Extract the [X, Y] coordinate from the center of the cell holding the provided text.  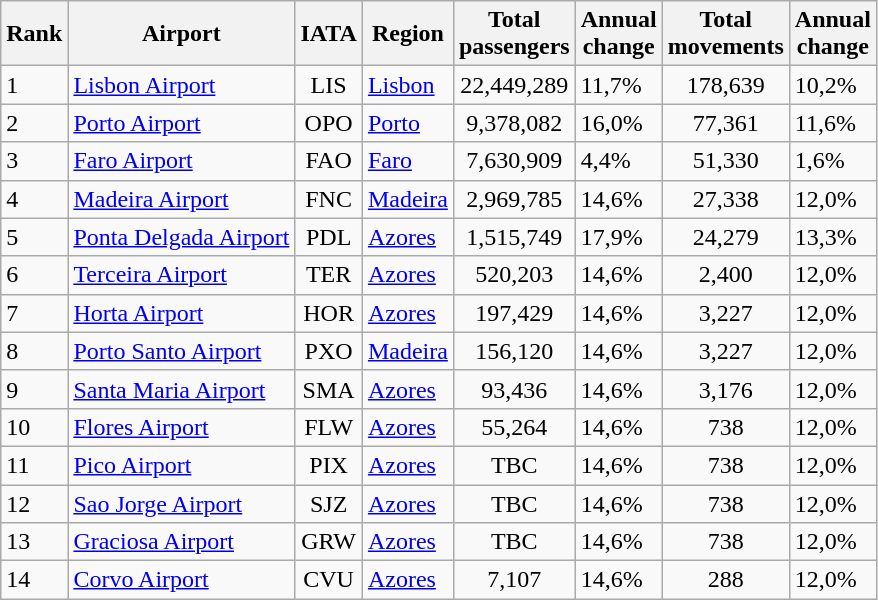
Airport [182, 34]
2 [34, 123]
16,0% [618, 123]
24,279 [726, 237]
Totalmovements [726, 34]
27,338 [726, 199]
11,6% [832, 123]
7,630,909 [514, 161]
22,449,289 [514, 85]
93,436 [514, 389]
Totalpassengers [514, 34]
1,6% [832, 161]
10 [34, 427]
3,176 [726, 389]
CVU [329, 580]
Porto Santo Airport [182, 351]
17,9% [618, 237]
77,361 [726, 123]
Flores Airport [182, 427]
Region [408, 34]
Corvo Airport [182, 580]
51,330 [726, 161]
9 [34, 389]
Graciosa Airport [182, 542]
8 [34, 351]
IATA [329, 34]
6 [34, 275]
Lisbon [408, 85]
288 [726, 580]
2,400 [726, 275]
4,4% [618, 161]
156,120 [514, 351]
PDL [329, 237]
1,515,749 [514, 237]
14 [34, 580]
FLW [329, 427]
OPO [329, 123]
13,3% [832, 237]
7 [34, 313]
55,264 [514, 427]
2,969,785 [514, 199]
SJZ [329, 503]
10,2% [832, 85]
12 [34, 503]
4 [34, 199]
Sao Jorge Airport [182, 503]
TER [329, 275]
1 [34, 85]
5 [34, 237]
Rank [34, 34]
PIX [329, 465]
Porto Airport [182, 123]
7,107 [514, 580]
Pico Airport [182, 465]
Madeira Airport [182, 199]
Faro [408, 161]
11 [34, 465]
FNC [329, 199]
PXO [329, 351]
Horta Airport [182, 313]
Lisbon Airport [182, 85]
11,7% [618, 85]
Ponta Delgada Airport [182, 237]
3 [34, 161]
Faro Airport [182, 161]
FAO [329, 161]
HOR [329, 313]
SMA [329, 389]
GRW [329, 542]
178,639 [726, 85]
LIS [329, 85]
Santa Maria Airport [182, 389]
9,378,082 [514, 123]
13 [34, 542]
Terceira Airport [182, 275]
Porto [408, 123]
520,203 [514, 275]
197,429 [514, 313]
